For the text-containing cell, return its midpoint in (x, y) coordinate format. 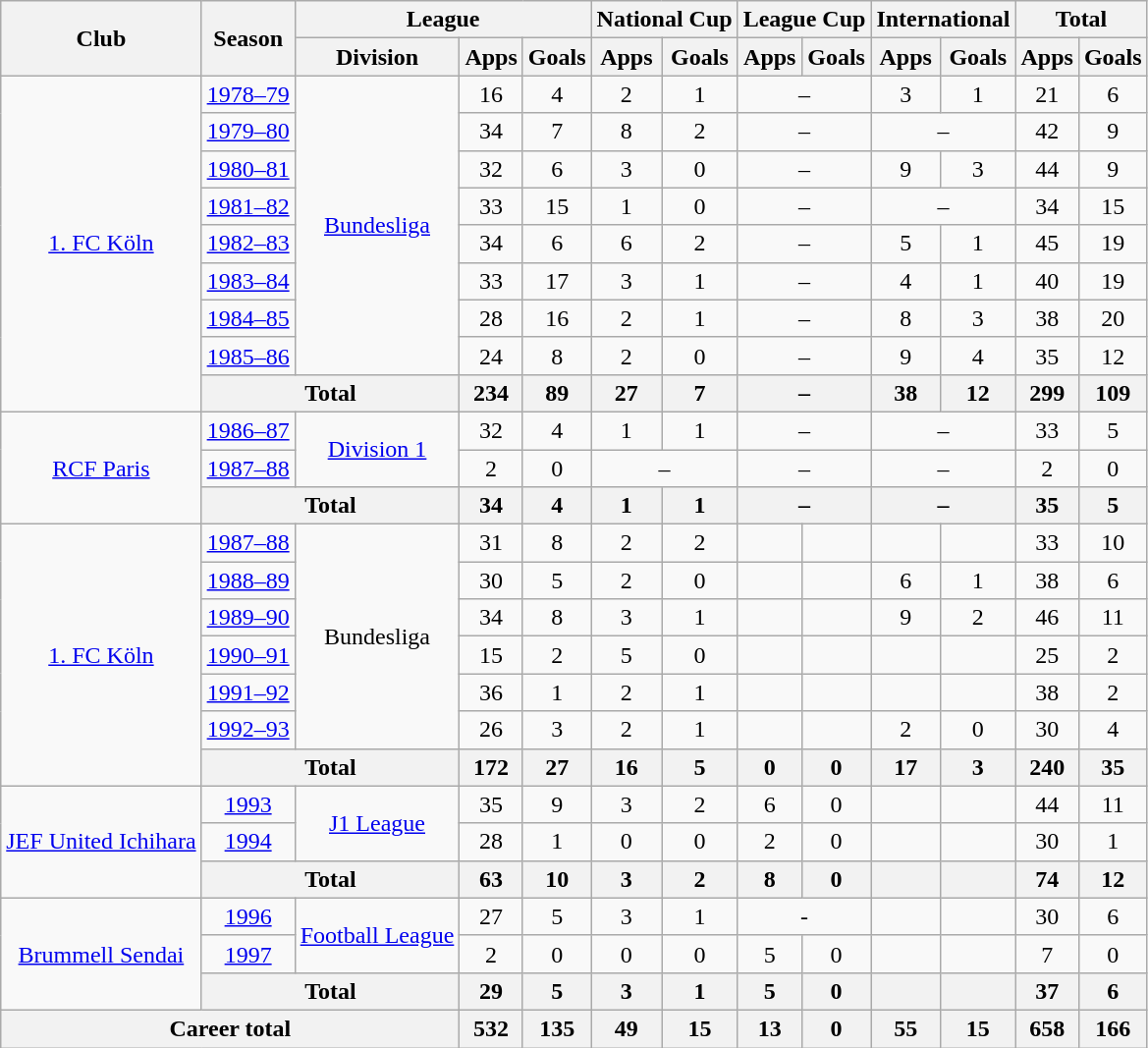
1989–90 (247, 618)
25 (1047, 655)
1978–79 (247, 94)
240 (1047, 767)
658 (1047, 1028)
46 (1047, 618)
1988–89 (247, 580)
532 (491, 1028)
International (943, 20)
1986–87 (247, 430)
40 (1047, 281)
1996 (247, 916)
1983–84 (247, 281)
42 (1047, 132)
166 (1113, 1028)
JEF United Ichihara (101, 842)
135 (557, 1028)
21 (1047, 94)
1979–80 (247, 132)
36 (491, 692)
Season (247, 38)
- (804, 916)
Career total (230, 1028)
1994 (247, 842)
24 (491, 356)
1984–85 (247, 318)
55 (905, 1028)
Division 1 (377, 449)
1993 (247, 804)
Division (377, 57)
Club (101, 38)
1980–81 (247, 169)
1992–93 (247, 730)
45 (1047, 244)
RCF Paris (101, 468)
20 (1113, 318)
299 (1047, 393)
Football League (377, 935)
1982–83 (247, 244)
234 (491, 393)
172 (491, 767)
26 (491, 730)
National Cup (664, 20)
74 (1047, 879)
13 (770, 1028)
1990–91 (247, 655)
1991–92 (247, 692)
1997 (247, 954)
League (443, 20)
89 (557, 393)
1985–86 (247, 356)
1981–82 (247, 206)
29 (491, 991)
49 (627, 1028)
J1 League (377, 823)
Brummell Sendai (101, 954)
31 (491, 543)
109 (1113, 393)
37 (1047, 991)
League Cup (804, 20)
63 (491, 879)
